For the text-containing cell, return its midpoint in [x, y] coordinate format. 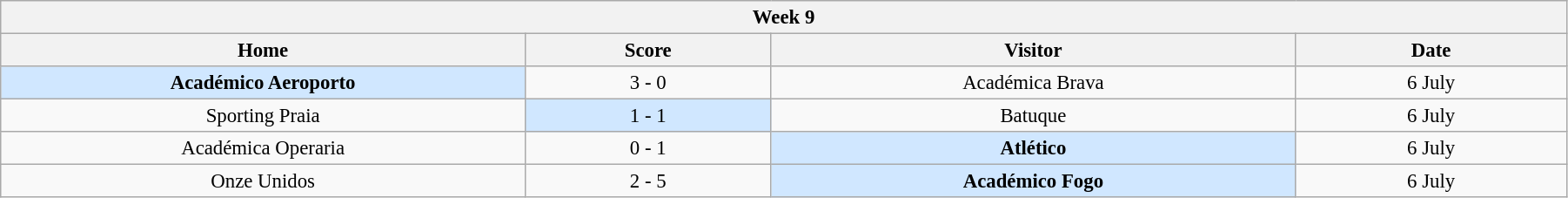
2 - 5 [647, 181]
3 - 0 [647, 83]
Atlético [1034, 148]
Académico Aeroporto [263, 83]
Date [1431, 51]
Week 9 [784, 17]
Académica Operaria [263, 148]
Sporting Praia [263, 116]
Académico Fogo [1034, 181]
Académica Brava [1034, 83]
Score [647, 51]
Visitor [1034, 51]
Batuque [1034, 116]
Home [263, 51]
0 - 1 [647, 148]
1 - 1 [647, 116]
Onze Unidos [263, 181]
